Determine the [x, y] coordinate at the center of the cell enclosing the given text.  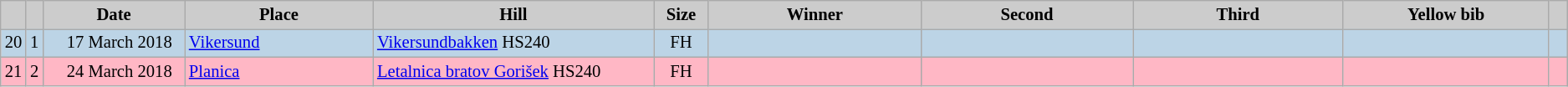
Hill [513, 14]
Third [1238, 14]
21 [13, 71]
Yellow bib [1446, 14]
Place [279, 14]
1 [34, 43]
Date [114, 14]
Planica [279, 71]
Vikersund [279, 43]
17 March 2018 [114, 43]
2 [34, 71]
20 [13, 43]
24 March 2018 [114, 71]
Second [1027, 14]
Size [682, 14]
Winner [815, 14]
Letalnica bratov Gorišek HS240 [513, 71]
Vikersundbakken HS240 [513, 43]
